Search for the cell housing the specified text and yield its [X, Y] center coordinate. 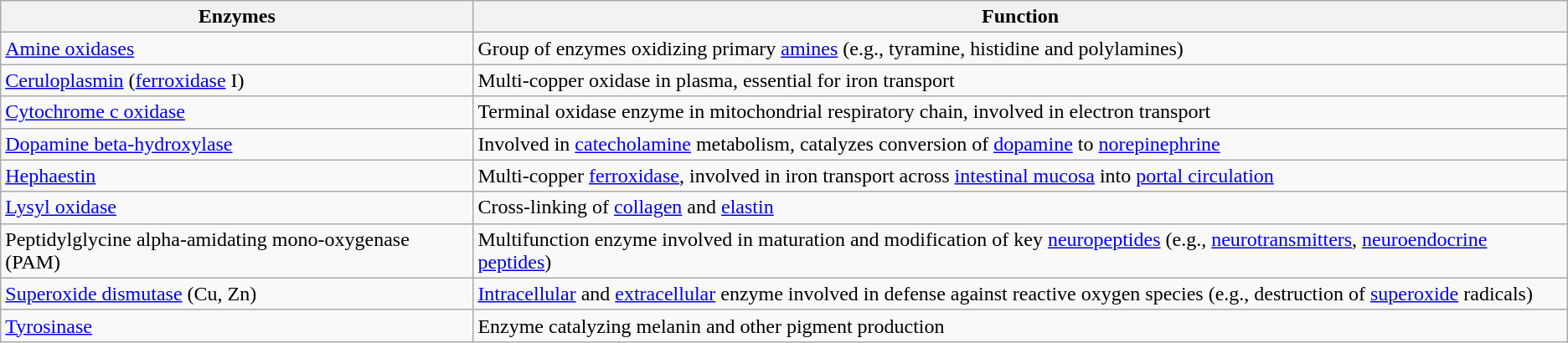
Cytochrome c oxidase [237, 112]
Enzymes [237, 17]
Terminal oxidase enzyme in mitochondrial respiratory chain, involved in electron transport [1020, 112]
Cross-linking of collagen and elastin [1020, 207]
Enzyme catalyzing melanin and other pigment production [1020, 325]
Lysyl oxidase [237, 207]
Tyrosinase [237, 325]
Amine oxidases [237, 49]
Hephaestin [237, 176]
Function [1020, 17]
Ceruloplasmin (ferroxidase I) [237, 80]
Superoxide dismutase (Cu, Zn) [237, 294]
Multi-copper oxidase in plasma, essential for iron transport [1020, 80]
Intracellular and extracellular enzyme involved in defense against reactive oxygen species (e.g., destruction of superoxide radicals) [1020, 294]
Dopamine beta-hydroxylase [237, 144]
Involved in catecholamine metabolism, catalyzes conversion of dopamine to norepinephrine [1020, 144]
Peptidylglycine alpha-amidating mono-oxygenase (PAM) [237, 251]
Group of enzymes oxidizing primary amines (e.g., tyramine, histidine and polylamines) [1020, 49]
Multi-copper ferroxidase, involved in iron transport across intestinal mucosa into portal circulation [1020, 176]
Multifunction enzyme involved in maturation and modification of key neuropeptides (e.g., neurotransmitters, neuroendocrine peptides) [1020, 251]
